Return the [x, y] coordinate for the center point of the cell that contains the specified text.  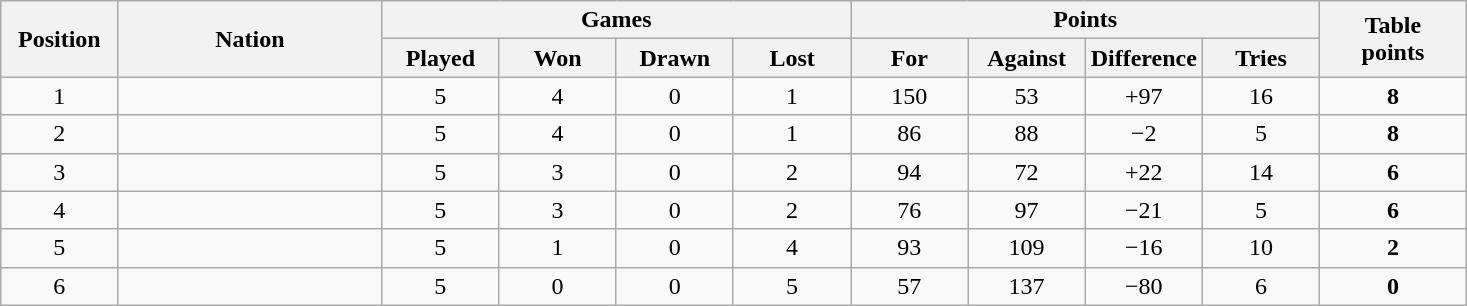
53 [1026, 96]
−80 [1144, 286]
109 [1026, 248]
Points [1086, 20]
93 [910, 248]
16 [1260, 96]
57 [910, 286]
+97 [1144, 96]
Games [616, 20]
94 [910, 172]
Lost [792, 58]
150 [910, 96]
−16 [1144, 248]
Tablepoints [1394, 39]
Position [60, 39]
Played [440, 58]
76 [910, 210]
97 [1026, 210]
For [910, 58]
88 [1026, 134]
Nation [250, 39]
10 [1260, 248]
Against [1026, 58]
Drawn [674, 58]
+22 [1144, 172]
Won [558, 58]
86 [910, 134]
137 [1026, 286]
14 [1260, 172]
72 [1026, 172]
Tries [1260, 58]
Difference [1144, 58]
−21 [1144, 210]
−2 [1144, 134]
